Return (x, y) of the center of cell containing provided text 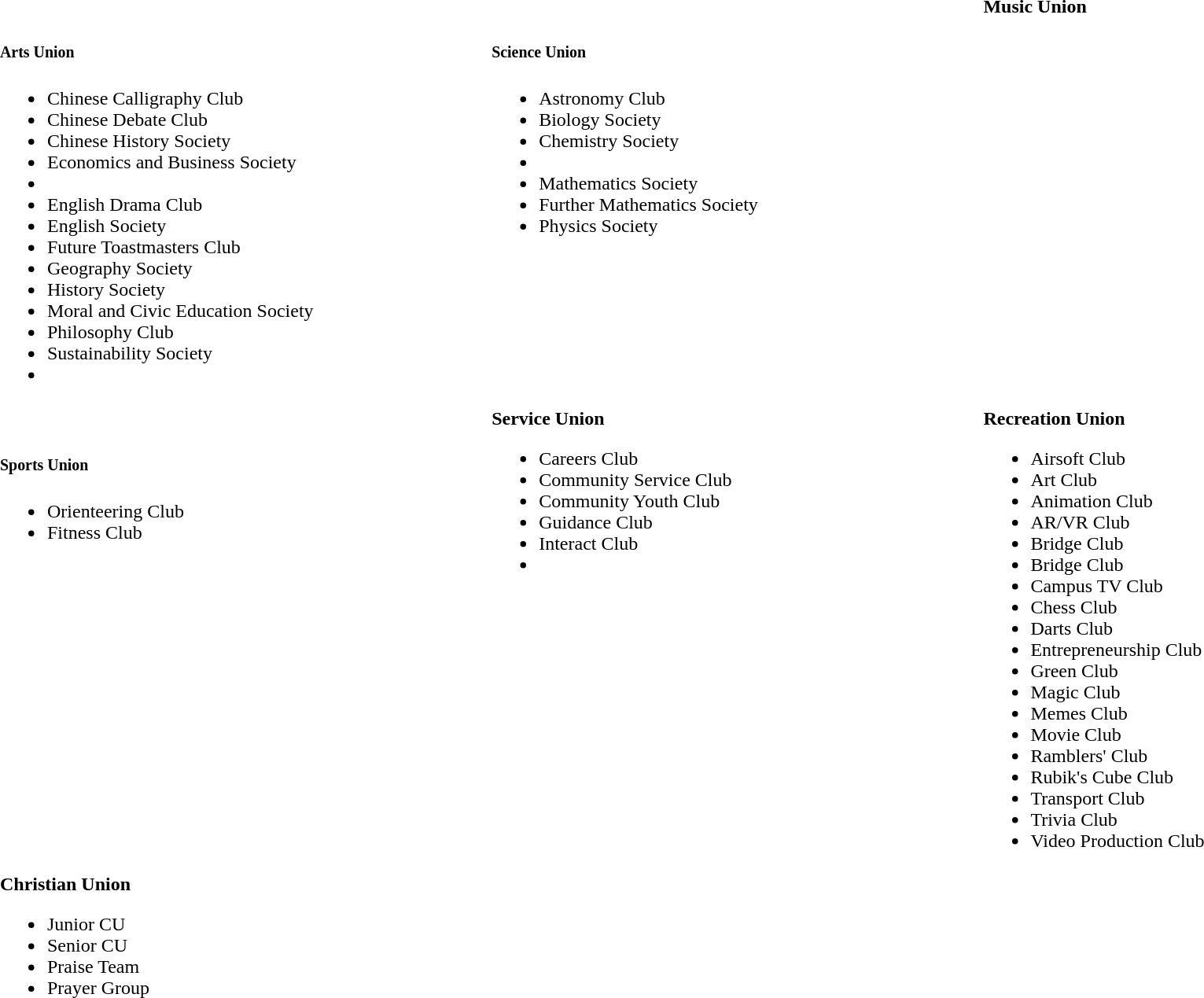
Service UnionCareers ClubCommunity Service ClubCommunity Youth ClubGuidance ClubInteract Club (736, 640)
